Identify which cell holds the provided text, then report its [X, Y] central coordinate. 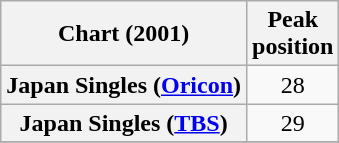
28 [293, 85]
Chart (2001) [124, 34]
Peakposition [293, 34]
Japan Singles (TBS) [124, 123]
29 [293, 123]
Japan Singles (Oricon) [124, 85]
